Identify which cell holds the provided text, then report its (x, y) central coordinate. 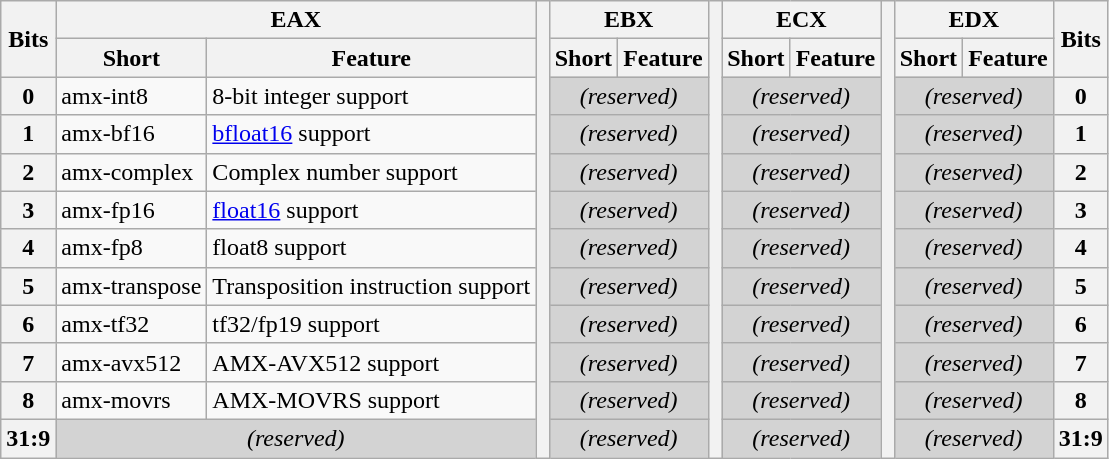
EAX (296, 20)
float8 support (372, 248)
float16 support (372, 210)
EDX (974, 20)
amx-bf16 (132, 134)
amx-tf32 (132, 324)
amx-transpose (132, 286)
8-bit integer support (372, 96)
Transposition instruction support (372, 286)
amx-fp16 (132, 210)
AMX-MOVRS support (372, 400)
ECX (802, 20)
bfloat16 support (372, 134)
AMX-AVX512 support (372, 362)
amx-movrs (132, 400)
amx-int8 (132, 96)
Complex number support (372, 172)
amx-fp8 (132, 248)
amx-avx512 (132, 362)
tf32/fp19 support (372, 324)
EBX (628, 20)
amx-complex (132, 172)
